Output the [x, y] coordinate of the center of the cell containing the given text.  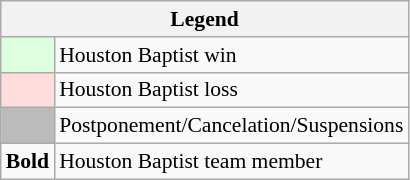
Houston Baptist win [231, 55]
Postponement/Cancelation/Suspensions [231, 126]
Houston Baptist loss [231, 90]
Legend [205, 19]
Bold [28, 162]
Houston Baptist team member [231, 162]
